Extract the [x, y] coordinate from the center of the cell holding the provided text.  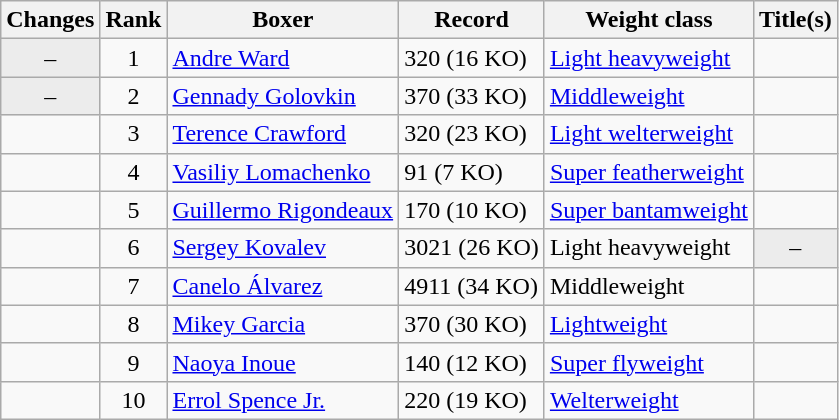
Super flyweight [648, 362]
Lightweight [648, 324]
Gennady Golovkin [283, 96]
Light welterweight [648, 134]
7 [134, 286]
4911 (34 KO) [472, 286]
91 (7 KO) [472, 172]
Title(s) [795, 20]
Canelo Álvarez [283, 286]
Naoya Inoue [283, 362]
Errol Spence Jr. [283, 400]
2 [134, 96]
10 [134, 400]
6 [134, 248]
Andre Ward [283, 58]
Changes [50, 20]
320 (23 KO) [472, 134]
Terence Crawford [283, 134]
370 (30 KO) [472, 324]
Welterweight [648, 400]
1 [134, 58]
4 [134, 172]
3021 (26 KO) [472, 248]
9 [134, 362]
Rank [134, 20]
170 (10 KO) [472, 210]
220 (19 KO) [472, 400]
Weight class [648, 20]
370 (33 KO) [472, 96]
140 (12 KO) [472, 362]
3 [134, 134]
Super bantamweight [648, 210]
Record [472, 20]
320 (16 KO) [472, 58]
Super featherweight [648, 172]
Mikey Garcia [283, 324]
8 [134, 324]
Sergey Kovalev [283, 248]
Boxer [283, 20]
Vasiliy Lomachenko [283, 172]
5 [134, 210]
Guillermo Rigondeaux [283, 210]
